Return (x, y) of the center of cell containing provided text 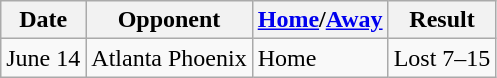
Date (44, 20)
Atlanta Phoenix (169, 58)
Home/Away (320, 20)
Opponent (169, 20)
Home (320, 58)
Result (442, 20)
Lost 7–15 (442, 58)
June 14 (44, 58)
